Scan for the cell matching the given text and deliver its (X, Y) coordinate at center. 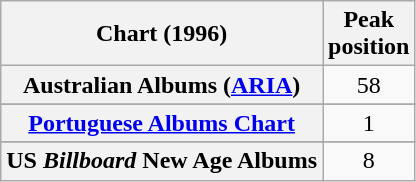
8 (369, 161)
Portuguese Albums Chart (162, 123)
58 (369, 85)
US Billboard New Age Albums (162, 161)
1 (369, 123)
Australian Albums (ARIA) (162, 85)
Peakposition (369, 34)
Chart (1996) (162, 34)
